Provide the [x, y] coordinate of the cell's center where the given text is located.  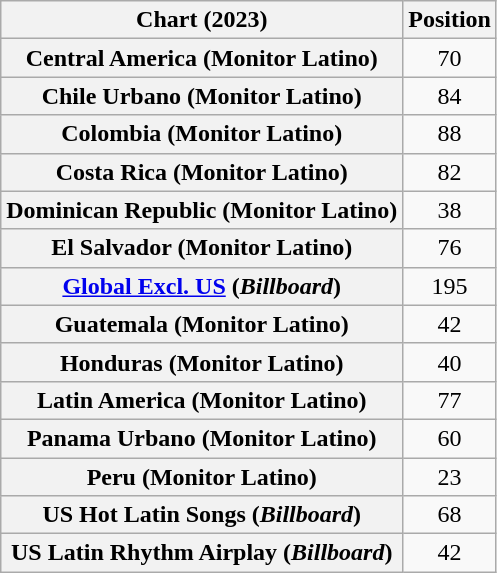
Dominican Republic (Monitor Latino) [202, 210]
Global Excl. US (Billboard) [202, 286]
US Hot Latin Songs (Billboard) [202, 515]
Chart (2023) [202, 20]
Guatemala (Monitor Latino) [202, 324]
77 [450, 400]
70 [450, 58]
195 [450, 286]
Honduras (Monitor Latino) [202, 362]
60 [450, 438]
76 [450, 248]
Costa Rica (Monitor Latino) [202, 172]
Position [450, 20]
40 [450, 362]
Latin America (Monitor Latino) [202, 400]
Peru (Monitor Latino) [202, 477]
38 [450, 210]
82 [450, 172]
84 [450, 96]
88 [450, 134]
Central America (Monitor Latino) [202, 58]
Chile Urbano (Monitor Latino) [202, 96]
Panama Urbano (Monitor Latino) [202, 438]
El Salvador (Monitor Latino) [202, 248]
23 [450, 477]
US Latin Rhythm Airplay (Billboard) [202, 553]
Colombia (Monitor Latino) [202, 134]
68 [450, 515]
